Scan for the cell matching the given text and deliver its (x, y) coordinate at center. 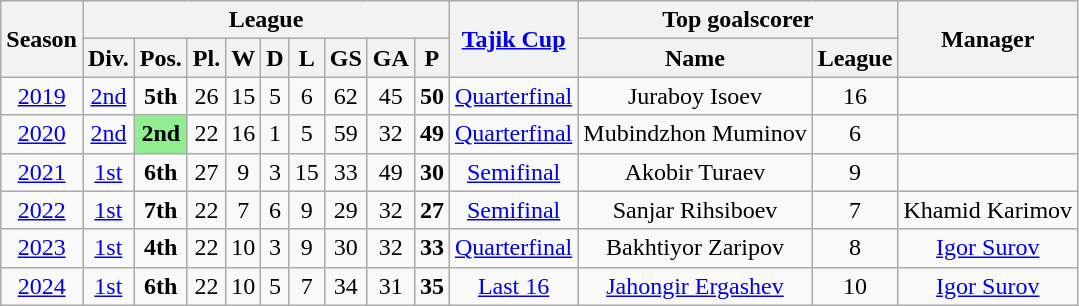
W (244, 58)
31 (390, 286)
2020 (42, 134)
1 (275, 134)
34 (346, 286)
2023 (42, 248)
5th (160, 96)
D (275, 58)
2021 (42, 172)
Sanjar Rihsiboev (695, 210)
7th (160, 210)
Juraboy Isoev (695, 96)
Akobir Turaev (695, 172)
2024 (42, 286)
Div. (108, 58)
4th (160, 248)
2019 (42, 96)
Top goalscorer (738, 20)
GA (390, 58)
Jahongir Ergashev (695, 286)
35 (432, 286)
L (306, 58)
Pos. (160, 58)
Name (695, 58)
62 (346, 96)
Khamid Karimov (988, 210)
P (432, 58)
Bakhtiyor Zaripov (695, 248)
GS (346, 58)
29 (346, 210)
59 (346, 134)
50 (432, 96)
Season (42, 39)
Manager (988, 39)
2022 (42, 210)
45 (390, 96)
Last 16 (513, 286)
26 (206, 96)
Mubindzhon Muminov (695, 134)
Pl. (206, 58)
8 (855, 248)
Tajik Cup (513, 39)
